Output the [X, Y] coordinate of the center of the cell containing the given text.  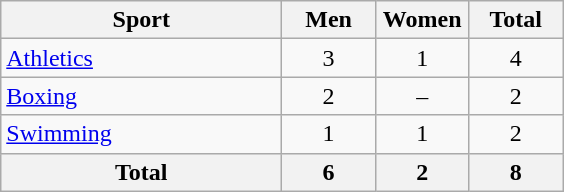
3 [329, 58]
Men [329, 20]
Swimming [142, 134]
– [422, 96]
8 [516, 172]
6 [329, 172]
4 [516, 58]
Athletics [142, 58]
Sport [142, 20]
Boxing [142, 96]
Women [422, 20]
